Determine the (X, Y) coordinate at the center of the cell enclosing the given text.  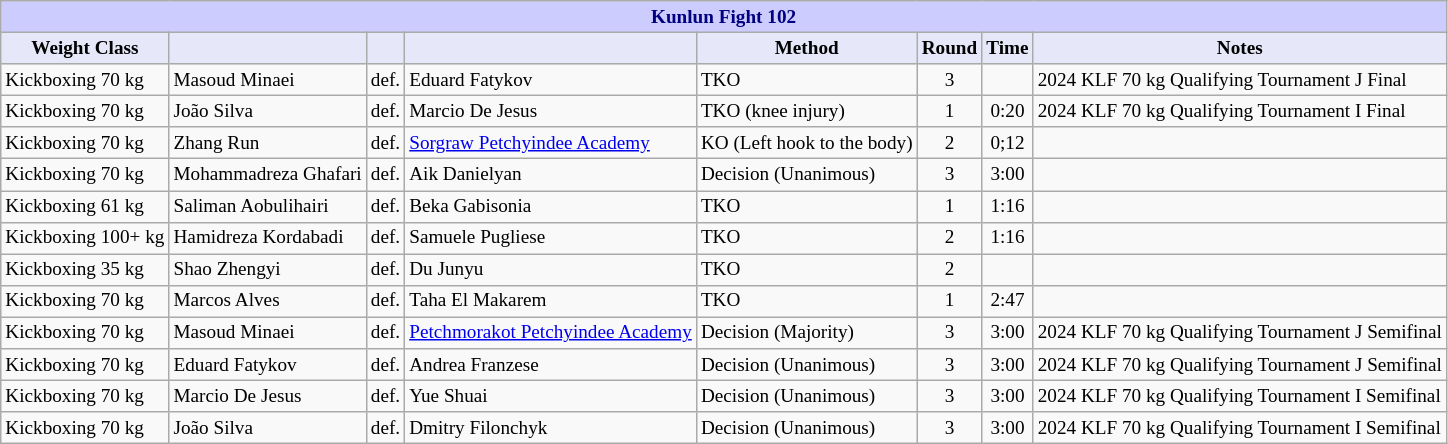
Marcos Alves (268, 301)
0:20 (1008, 111)
Petchmorakot Petchyindee Academy (551, 333)
Andrea Franzese (551, 365)
Saliman Aobulihairi (268, 206)
TKO (knee injury) (806, 111)
Mohammadreza Ghafari (268, 175)
Time (1008, 48)
Hamidreza Kordabadi (268, 238)
2024 KLF 70 kg Qualifying Tournament J Final (1240, 80)
Kickboxing 61 kg (85, 206)
Du Junyu (551, 270)
Kickboxing 35 kg (85, 270)
Aik Danielyan (551, 175)
Kickboxing 100+ kg (85, 238)
Samuele Pugliese (551, 238)
Method (806, 48)
Round (950, 48)
Shao Zhengyi (268, 270)
Weight Class (85, 48)
Notes (1240, 48)
2:47 (1008, 301)
Kunlun Fight 102 (724, 17)
Sorgraw Petchyindee Academy (551, 143)
Taha El Makarem (551, 301)
Decision (Majority) (806, 333)
Beka Gabisonia (551, 206)
2024 KLF 70 kg Qualifying Tournament I Final (1240, 111)
Zhang Run (268, 143)
Dmitry Filonchyk (551, 428)
KO (Left hook to the body) (806, 143)
0;12 (1008, 143)
Yue Shuai (551, 396)
